Scan for the cell matching the given text and deliver its (X, Y) coordinate at center. 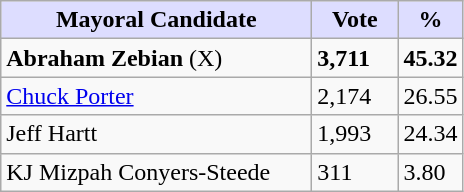
45.32 (430, 58)
Jeff Hartt (156, 134)
Vote (355, 20)
Mayoral Candidate (156, 20)
24.34 (430, 134)
1,993 (355, 134)
3.80 (430, 172)
311 (355, 172)
26.55 (430, 96)
% (430, 20)
2,174 (355, 96)
Chuck Porter (156, 96)
3,711 (355, 58)
Abraham Zebian (X) (156, 58)
KJ Mizpah Conyers-Steede (156, 172)
